Pinpoint the cell where the given text exists, returning its (x, y) midpoint coordinate. 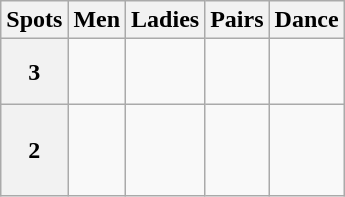
3 (34, 72)
Men (97, 20)
2 (34, 150)
Spots (34, 20)
Pairs (237, 20)
Dance (306, 20)
Ladies (166, 20)
